Provide the [x, y] coordinate of the cell's center where the given text is located.  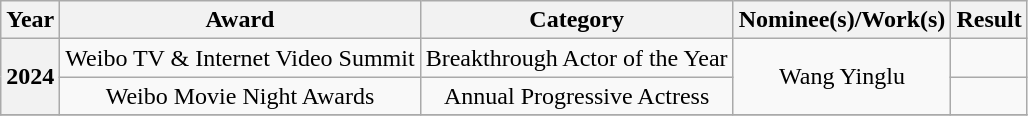
Annual Progressive Actress [576, 96]
Weibo Movie Night Awards [240, 96]
Weibo TV & Internet Video Summit [240, 58]
Breakthrough Actor of the Year [576, 58]
Result [989, 20]
Wang Yinglu [842, 77]
Year [30, 20]
2024 [30, 77]
Category [576, 20]
Nominee(s)/Work(s) [842, 20]
Award [240, 20]
